Extract the [X, Y] coordinate from the center of the cell holding the provided text.  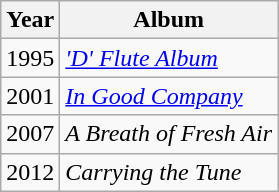
2001 [30, 96]
In Good Company [169, 96]
2012 [30, 172]
1995 [30, 58]
Album [169, 20]
'D' Flute Album [169, 58]
2007 [30, 134]
Carrying the Tune [169, 172]
Year [30, 20]
A Breath of Fresh Air [169, 134]
